For the text-containing cell, return its midpoint in (x, y) coordinate format. 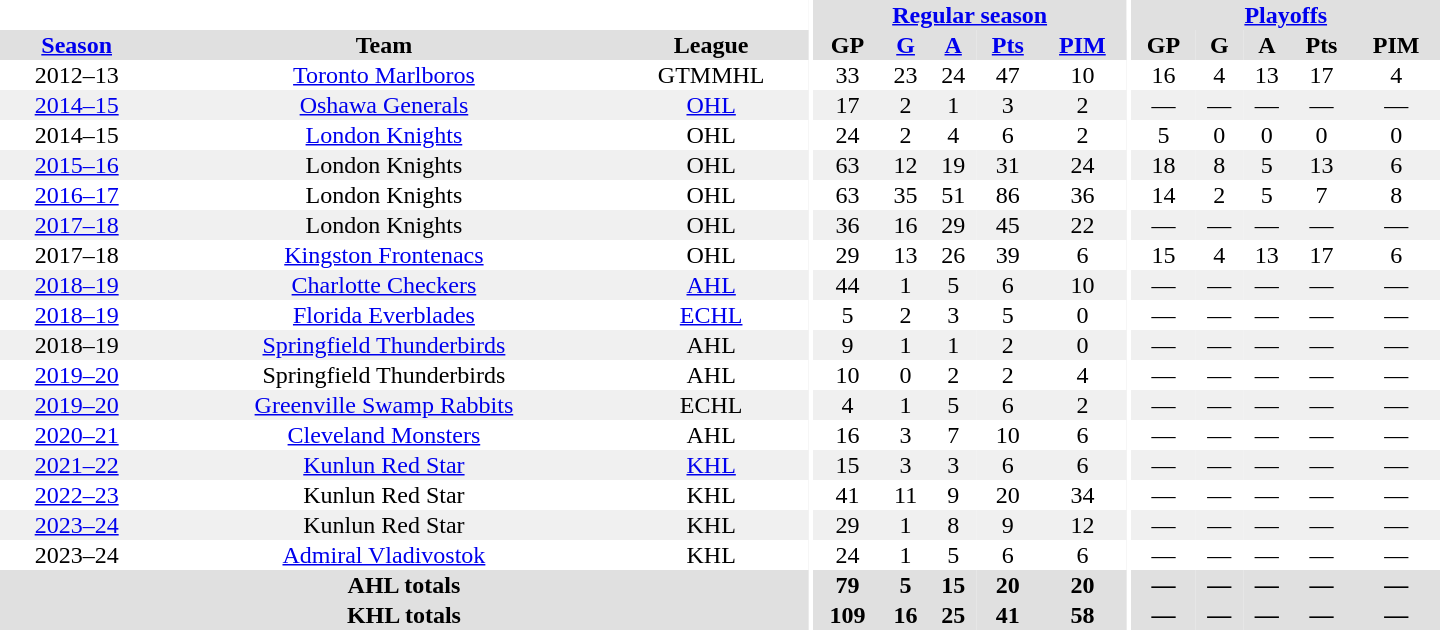
Oshawa Generals (384, 105)
Cleveland Monsters (384, 435)
26 (953, 255)
47 (1008, 75)
58 (1083, 615)
109 (848, 615)
39 (1008, 255)
14 (1163, 195)
2015–16 (76, 165)
KHL totals (404, 615)
31 (1008, 165)
2016–17 (76, 195)
2012–13 (76, 75)
2022–23 (76, 495)
86 (1008, 195)
Playoffs (1286, 15)
Greenville Swamp Rabbits (384, 405)
51 (953, 195)
25 (953, 615)
GTMMHL (712, 75)
18 (1163, 165)
Season (76, 45)
35 (906, 195)
Team (384, 45)
79 (848, 585)
2020–21 (76, 435)
Toronto Marlboros (384, 75)
League (712, 45)
11 (906, 495)
19 (953, 165)
Kingston Frontenacs (384, 255)
2021–22 (76, 465)
34 (1083, 495)
44 (848, 285)
Admiral Vladivostok (384, 555)
33 (848, 75)
22 (1083, 225)
Regular season (970, 15)
45 (1008, 225)
AHL totals (404, 585)
23 (906, 75)
Florida Everblades (384, 315)
Charlotte Checkers (384, 285)
